Return [X, Y] of the center of cell containing provided text 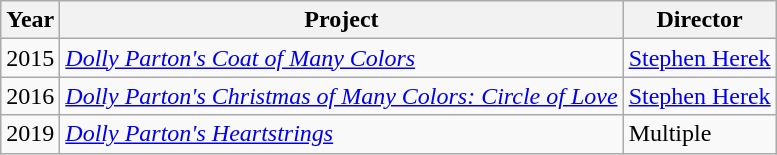
Project [342, 20]
Dolly Parton's Coat of Many Colors [342, 58]
Multiple [700, 134]
Dolly Parton's Christmas of Many Colors: Circle of Love [342, 96]
2015 [30, 58]
Year [30, 20]
Director [700, 20]
2019 [30, 134]
Dolly Parton's Heartstrings [342, 134]
2016 [30, 96]
